Pinpoint the cell where the given text exists, returning its [X, Y] midpoint coordinate. 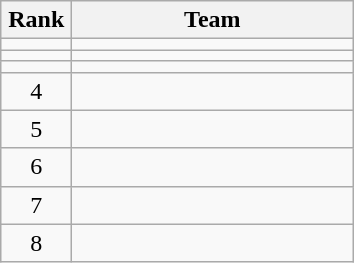
Rank [36, 20]
Team [212, 20]
4 [36, 91]
5 [36, 129]
7 [36, 205]
8 [36, 243]
6 [36, 167]
